Extract the [x, y] coordinate from the center of the cell holding the provided text.  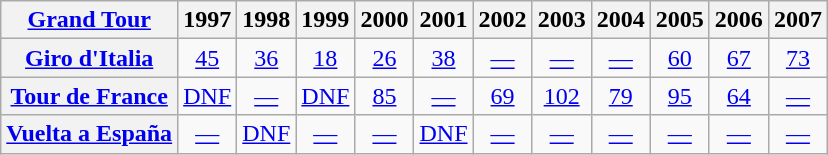
1997 [208, 20]
26 [384, 58]
2003 [562, 20]
69 [502, 96]
85 [384, 96]
36 [266, 58]
2002 [502, 20]
2007 [798, 20]
18 [326, 58]
2004 [620, 20]
38 [444, 58]
Tour de France [90, 96]
102 [562, 96]
1998 [266, 20]
67 [738, 58]
2006 [738, 20]
95 [680, 96]
64 [738, 96]
2001 [444, 20]
2000 [384, 20]
2005 [680, 20]
79 [620, 96]
1999 [326, 20]
Giro d'Italia [90, 58]
45 [208, 58]
73 [798, 58]
60 [680, 58]
Grand Tour [90, 20]
Vuelta a España [90, 134]
